Provide the [X, Y] coordinate of the cell's center where the given text is located.  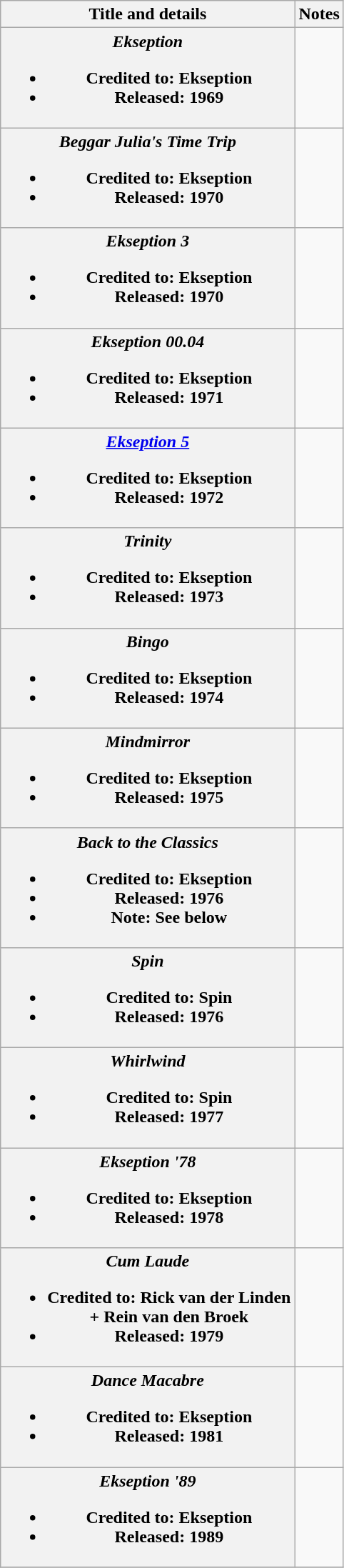
WhirlwindCredited to: SpinReleased: 1977 [148, 1097]
Cum LaudeCredited to: Rick van der Linden + Rein van den BroekReleased: 1979 [148, 1307]
Beggar Julia's Time TripCredited to: EkseptionReleased: 1970 [148, 178]
Ekseption 00.04Credited to: EkseptionReleased: 1971 [148, 378]
Ekseption 3Credited to: EkseptionReleased: 1970 [148, 278]
Ekseption '89Credited to: EkseptionReleased: 1989 [148, 1517]
Ekseption 5Credited to: EkseptionReleased: 1972 [148, 478]
TrinityCredited to: EkseptionReleased: 1973 [148, 578]
Ekseption '78Credited to: EkseptionReleased: 1978 [148, 1197]
Title and details [148, 14]
SpinCredited to: SpinReleased: 1976 [148, 997]
MindmirrorCredited to: EkseptionReleased: 1975 [148, 778]
Dance MacabreCredited to: EkseptionReleased: 1981 [148, 1417]
EkseptionCredited to: EkseptionReleased: 1969 [148, 78]
Notes [319, 14]
BingoCredited to: EkseptionReleased: 1974 [148, 678]
Back to the ClassicsCredited to: EkseptionReleased: 1976Note: See below [148, 887]
